Pinpoint the cell where the given text exists, returning its [X, Y] midpoint coordinate. 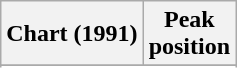
Peakposition [189, 34]
Chart (1991) [72, 34]
